Find where the given text appears and provide that cell's center as [X, Y] coordinate. 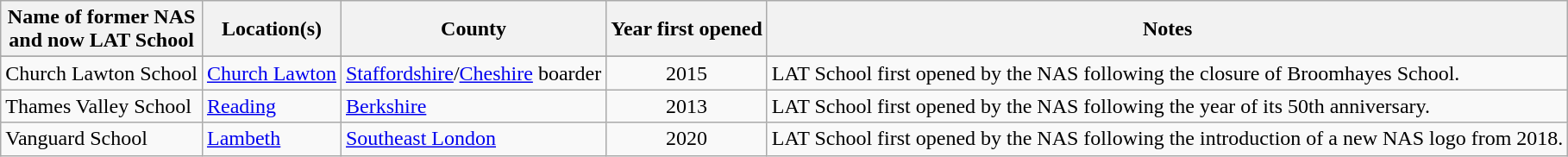
2015 [687, 73]
2020 [687, 139]
Church Lawton [271, 73]
Thames Valley School [102, 106]
Staffordshire/Cheshire boarder [473, 73]
LAT School first opened by the NAS following the closure of Broomhayes School. [1168, 73]
Reading [271, 106]
LAT School first opened by the NAS following the introduction of a new NAS logo from 2018. [1168, 139]
2013 [687, 106]
Lambeth [271, 139]
Year first opened [687, 29]
Notes [1168, 29]
County [473, 29]
LAT School first opened by the NAS following the year of its 50th anniversary. [1168, 106]
Berkshire [473, 106]
Southeast London [473, 139]
Church Lawton School [102, 73]
Location(s) [271, 29]
Vanguard School [102, 139]
Name of former NASand now LAT School [102, 29]
